Locate the cell with the specified text and output its (X, Y) center coordinate. 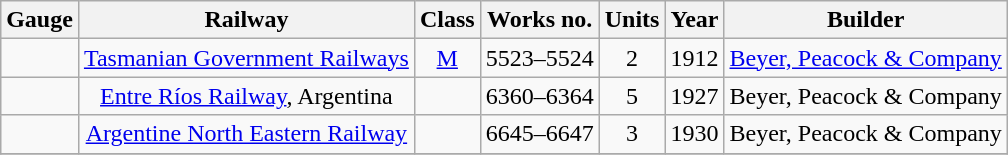
M (447, 58)
5 (632, 96)
3 (632, 134)
Units (632, 20)
Year (694, 20)
Class (447, 20)
Railway (246, 20)
2 (632, 58)
Argentine North Eastern Railway (246, 134)
Builder (866, 20)
Gauge (40, 20)
Tasmanian Government Railways (246, 58)
6360–6364 (540, 96)
6645–6647 (540, 134)
1930 (694, 134)
Entre Ríos Railway, Argentina (246, 96)
1927 (694, 96)
5523–5524 (540, 58)
1912 (694, 58)
Works no. (540, 20)
